For the text-containing cell, return its midpoint in (x, y) coordinate format. 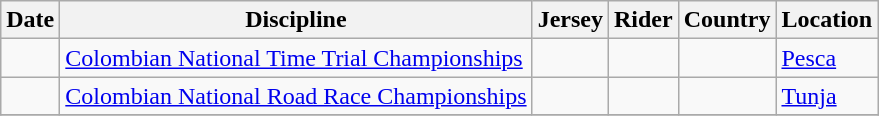
Location (827, 20)
Rider (643, 20)
Tunja (827, 96)
Pesca (827, 58)
Colombian National Time Trial Championships (296, 58)
Jersey (570, 20)
Date (30, 20)
Discipline (296, 20)
Country (727, 20)
Colombian National Road Race Championships (296, 96)
